Provide the (x, y) coordinate of the cell's center where the given text is located.  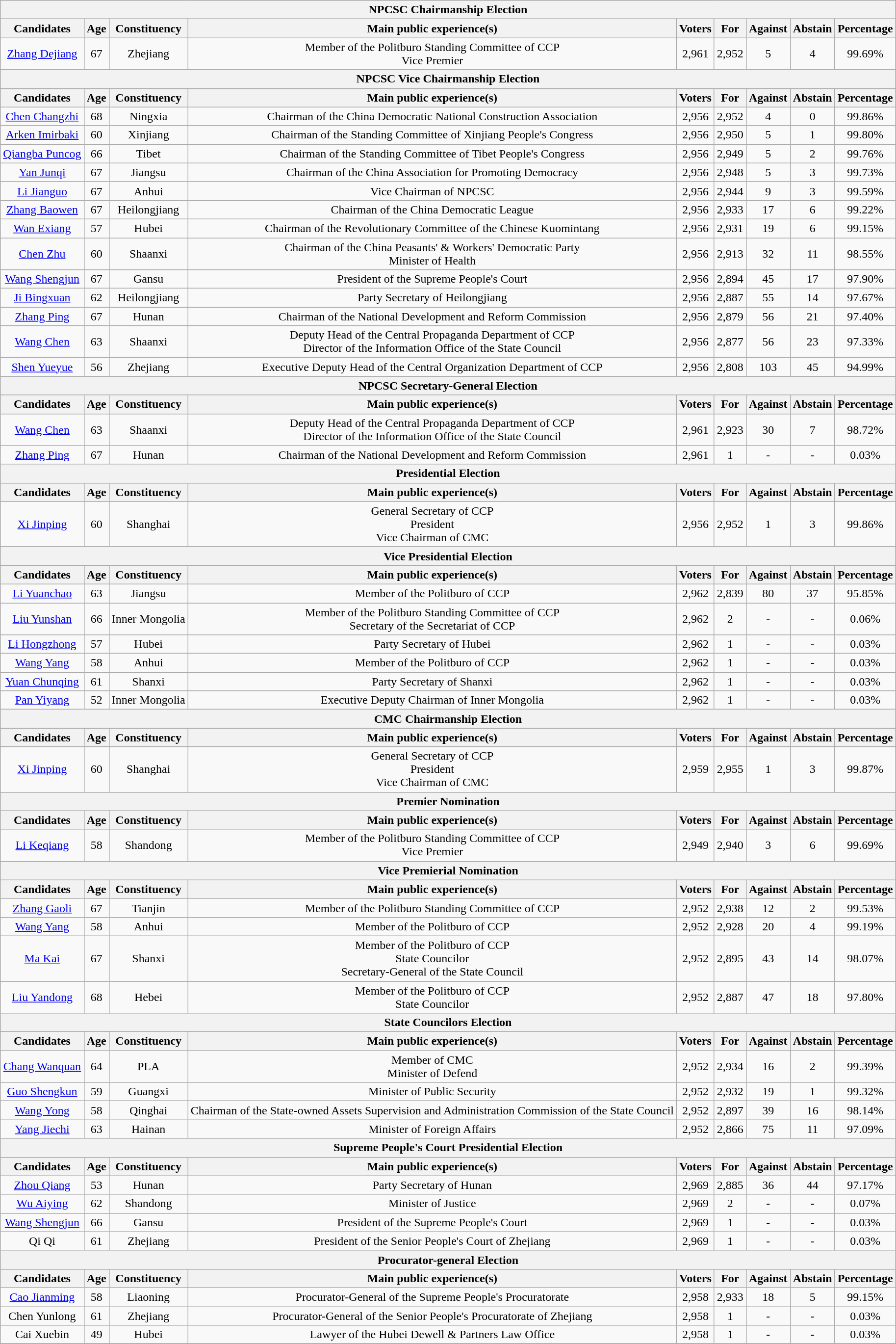
2,944 (730, 191)
Chairman of the China Democratic National Construction Association (432, 116)
Cao Jianming (42, 1297)
23 (812, 342)
59 (96, 1092)
98.72% (865, 430)
Li Hongzhong (42, 644)
20 (768, 926)
2,877 (730, 342)
PLA (148, 1067)
99.22% (865, 210)
Procurator-General of the Supreme People's Procuratorate (432, 1297)
2,931 (730, 228)
Yuan Chunqing (42, 682)
Wan Exiang (42, 228)
Vice Presidential Election (448, 556)
99.19% (865, 926)
37 (812, 593)
103 (768, 367)
2,955 (730, 769)
Chen Changzhi (42, 116)
Arken Imirbaki (42, 135)
97.67% (865, 298)
Vice Premierial Nomination (448, 870)
80 (768, 593)
Chairman of the China Association for Promoting Democracy (432, 172)
Minister of Justice (432, 1204)
Member of the Politburo of CCPState Councilor (432, 997)
99.76% (865, 154)
43 (768, 958)
Party Secretary of Hubei (432, 644)
75 (768, 1129)
2,885 (730, 1185)
2,894 (730, 279)
49 (96, 1335)
Procurator-general Election (448, 1260)
99.53% (865, 908)
Party Secretary of Shanxi (432, 682)
95.85% (865, 593)
Zhang Baowen (42, 210)
Guo Shengkun (42, 1092)
Xinjiang (148, 135)
97.40% (865, 316)
94.99% (865, 367)
State Councilors Election (448, 1023)
99.73% (865, 172)
2,866 (730, 1129)
32 (768, 253)
Pan Yiyang (42, 700)
Member of the Politburo Standing Committee of CCPSecretary of the Secretariat of CCP (432, 618)
0.06% (865, 618)
99.59% (865, 191)
2,808 (730, 367)
Executive Deputy Chairman of Inner Mongolia (432, 700)
Member of the Politburo of CCPState CouncilorSecretary-General of the State Council (432, 958)
2,839 (730, 593)
Qinghai (148, 1110)
Minister of Foreign Affairs (432, 1129)
Ji Bingxuan (42, 298)
Yang Jiechi (42, 1129)
2,948 (730, 172)
0 (812, 116)
Wu Aiying (42, 1204)
Vice Chairman of NPCSC (432, 191)
Ningxia (148, 116)
98.14% (865, 1110)
Li Jianguo (42, 191)
Guangxi (148, 1092)
CMC Chairmanship Election (448, 719)
Chang Wanquan (42, 1067)
2,897 (730, 1110)
2,938 (730, 908)
NPCSC Vice Chairmanship Election (448, 79)
36 (768, 1185)
2,895 (730, 958)
Hainan (148, 1129)
President of the Senior People's Court of Zhejiang (432, 1241)
39 (768, 1110)
NPCSC Chairmanship Election (448, 10)
97.17% (865, 1185)
98.07% (865, 958)
2,934 (730, 1067)
0.07% (865, 1204)
Premier Nomination (448, 801)
99.87% (865, 769)
Chairman of the China Peasants' & Workers' Democratic PartyMinister of Health (432, 253)
Yan Junqi (42, 172)
Shen Yueyue (42, 367)
Presidential Election (448, 474)
47 (768, 997)
99.80% (865, 135)
Cai Xuebin (42, 1335)
64 (96, 1067)
Zhang Gaoli (42, 908)
97.33% (865, 342)
Executive Deputy Head of the Central Organization Department of CCP (432, 367)
7 (812, 430)
52 (96, 700)
2,879 (730, 316)
30 (768, 430)
Chairman of the State-owned Assets Supervision and Administration Commission of the State Council (432, 1110)
Li Keqiang (42, 845)
Li Yuanchao (42, 593)
Tianjin (148, 908)
Chairman of the Revolutionary Committee of the Chinese Kuomintang (432, 228)
Wang Yong (42, 1110)
2,928 (730, 926)
2,940 (730, 845)
97.09% (865, 1129)
Chen Zhu (42, 253)
Chairman of the Standing Committee of Xinjiang People's Congress (432, 135)
99.32% (865, 1092)
2,959 (695, 769)
Chen Yunlong (42, 1316)
Ma Kai (42, 958)
Chairman of the China Democratic League (432, 210)
2,932 (730, 1092)
Tibet (148, 154)
Chairman of the Standing Committee of Tibet People's Congress (432, 154)
Member of the Politburo Standing Committee of CCP (432, 908)
2,913 (730, 253)
21 (812, 316)
Zhou Qiang (42, 1185)
Member of CMCMinister of Defend (432, 1067)
Procurator-General of the Senior People's Procuratorate of Zhejiang (432, 1316)
9 (768, 191)
Minister of Public Security (432, 1092)
44 (812, 1185)
98.55% (865, 253)
Qi Qi (42, 1241)
97.90% (865, 279)
Lawyer of the Hubei Dewell & Partners Law Office (432, 1335)
Zhang Dejiang (42, 54)
Liu Yandong (42, 997)
Liaoning (148, 1297)
2,950 (730, 135)
12 (768, 908)
53 (96, 1185)
NPCSC Secretary-General Election (448, 386)
99.39% (865, 1067)
2,923 (730, 430)
Hebei (148, 997)
55 (768, 298)
Supreme People's Court Presidential Election (448, 1148)
Party Secretary of Hunan (432, 1185)
97.80% (865, 997)
Qiangba Puncog (42, 154)
Party Secretary of Heilongjiang (432, 298)
Liu Yunshan (42, 618)
